Return the [x, y] coordinate for the center point of the cell that contains the specified text.  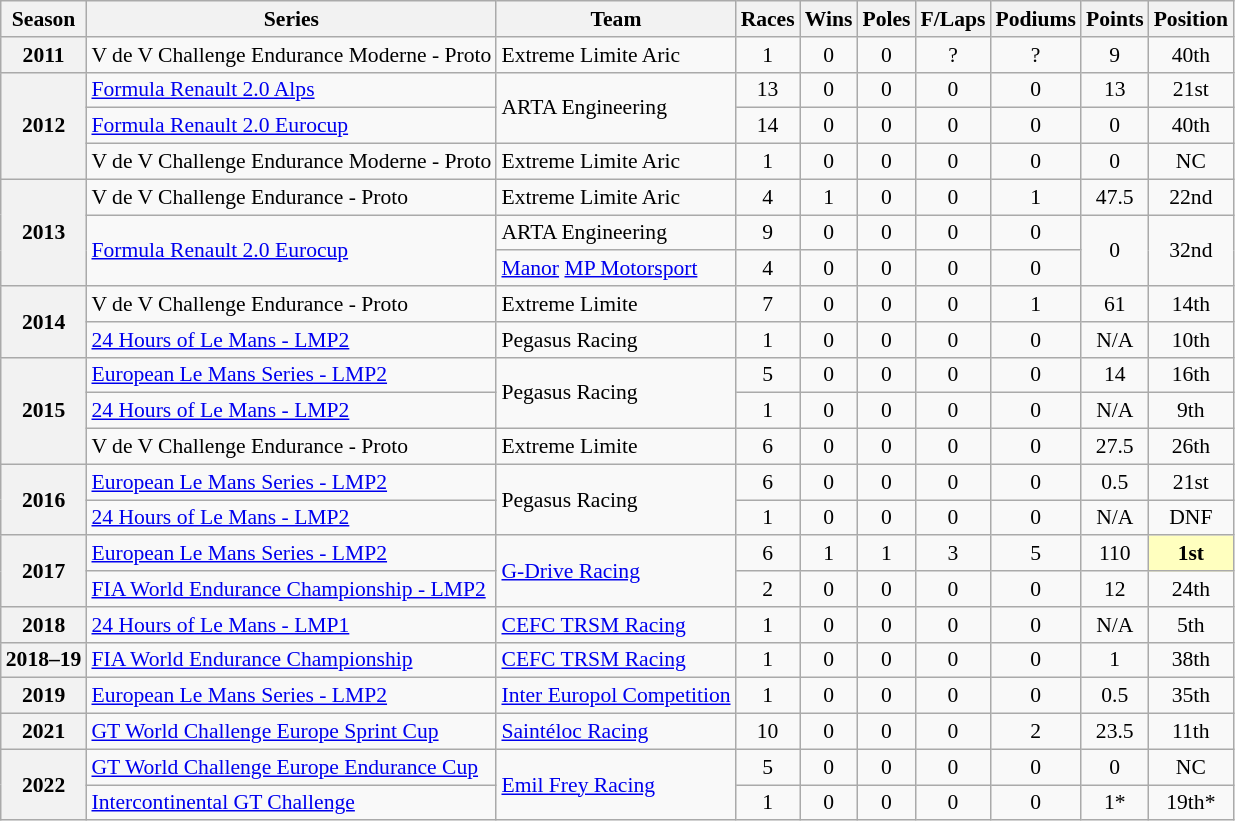
2018 [44, 625]
47.5 [1115, 197]
Team [616, 19]
10th [1191, 340]
Intercontinental GT Challenge [291, 803]
Manor MP Motorsport [616, 269]
1* [1115, 803]
14th [1191, 304]
2019 [44, 696]
2018–19 [44, 660]
Points [1115, 19]
Races [768, 19]
GT World Challenge Europe Sprint Cup [291, 732]
FIA World Endurance Championship - LMP2 [291, 589]
23.5 [1115, 732]
1st [1191, 554]
Saintéloc Racing [616, 732]
Emil Frey Racing [616, 784]
12 [1115, 589]
Formula Renault 2.0 Alps [291, 90]
3 [952, 554]
26th [1191, 447]
16th [1191, 375]
27.5 [1115, 447]
35th [1191, 696]
2021 [44, 732]
2022 [44, 784]
24th [1191, 589]
22nd [1191, 197]
F/Laps [952, 19]
61 [1115, 304]
11th [1191, 732]
G-Drive Racing [616, 572]
GT World Challenge Europe Endurance Cup [291, 767]
Season [44, 19]
2014 [44, 322]
2013 [44, 232]
19th* [1191, 803]
2011 [44, 55]
Wins [829, 19]
9th [1191, 411]
24 Hours of Le Mans - LMP1 [291, 625]
2017 [44, 572]
2015 [44, 410]
DNF [1191, 518]
FIA World Endurance Championship [291, 660]
2016 [44, 500]
Series [291, 19]
110 [1115, 554]
Position [1191, 19]
2012 [44, 126]
7 [768, 304]
38th [1191, 660]
10 [768, 732]
Inter Europol Competition [616, 696]
Poles [886, 19]
32nd [1191, 250]
Podiums [1036, 19]
5th [1191, 625]
